Determine the (x, y) coordinate at the center of the cell enclosing the given text.  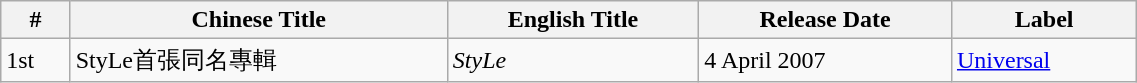
4 April 2007 (826, 60)
# (36, 20)
StyLe首張同名專輯 (258, 60)
Release Date (826, 20)
Label (1044, 20)
English Title (572, 20)
Universal (1044, 60)
StyLe (572, 60)
1st (36, 60)
Chinese Title (258, 20)
